Locate the cell with the specified text and output its [x, y] center coordinate. 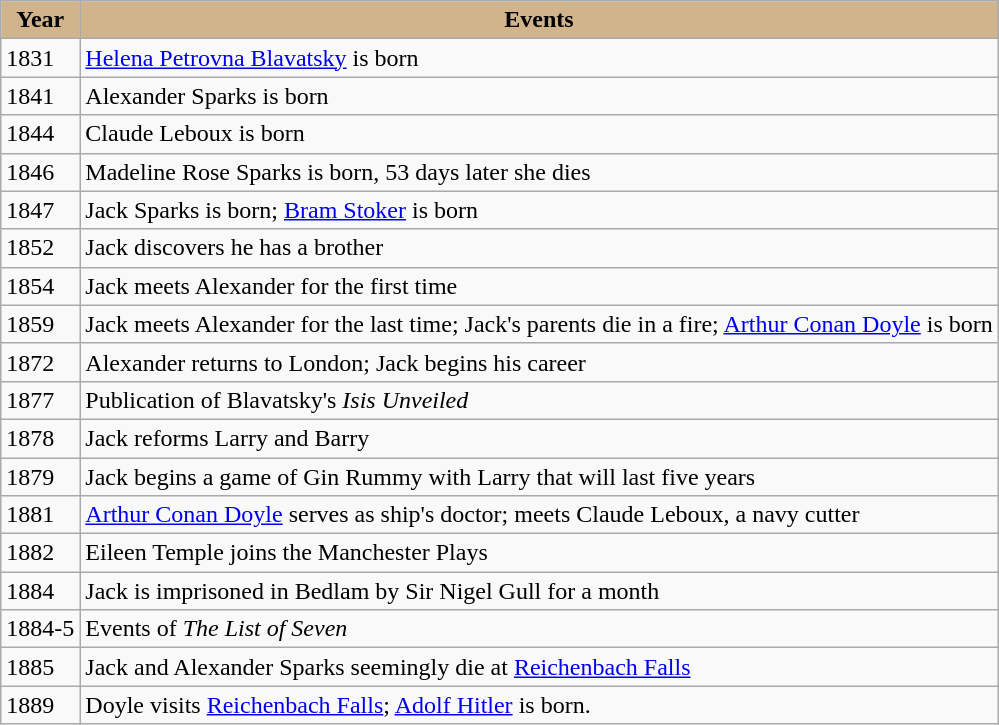
Arthur Conan Doyle serves as ship's doctor; meets Claude Leboux, a navy cutter [539, 515]
Alexander Sparks is born [539, 96]
Jack reforms Larry and Barry [539, 438]
Jack is imprisoned in Bedlam by Sir Nigel Gull for a month [539, 591]
Events of The List of Seven [539, 629]
1831 [40, 58]
Jack discovers he has a brother [539, 248]
Publication of Blavatsky's Isis Unveiled [539, 400]
Jack and Alexander Sparks seemingly die at Reichenbach Falls [539, 667]
1844 [40, 134]
1889 [40, 705]
1882 [40, 553]
Claude Leboux is born [539, 134]
Eileen Temple joins the Manchester Plays [539, 553]
1859 [40, 324]
1872 [40, 362]
1877 [40, 400]
Jack meets Alexander for the first time [539, 286]
Helena Petrovna Blavatsky is born [539, 58]
Year [40, 20]
1881 [40, 515]
Doyle visits Reichenbach Falls; Adolf Hitler is born. [539, 705]
1884 [40, 591]
1879 [40, 477]
Jack Sparks is born; Bram Stoker is born [539, 210]
Jack begins a game of Gin Rummy with Larry that will last five years [539, 477]
1847 [40, 210]
1854 [40, 286]
1846 [40, 172]
1841 [40, 96]
1878 [40, 438]
Madeline Rose Sparks is born, 53 days later she dies [539, 172]
1885 [40, 667]
1884-5 [40, 629]
1852 [40, 248]
Alexander returns to London; Jack begins his career [539, 362]
Jack meets Alexander for the last time; Jack's parents die in a fire; Arthur Conan Doyle is born [539, 324]
Events [539, 20]
